Scan for the cell matching the given text and deliver its (X, Y) coordinate at center. 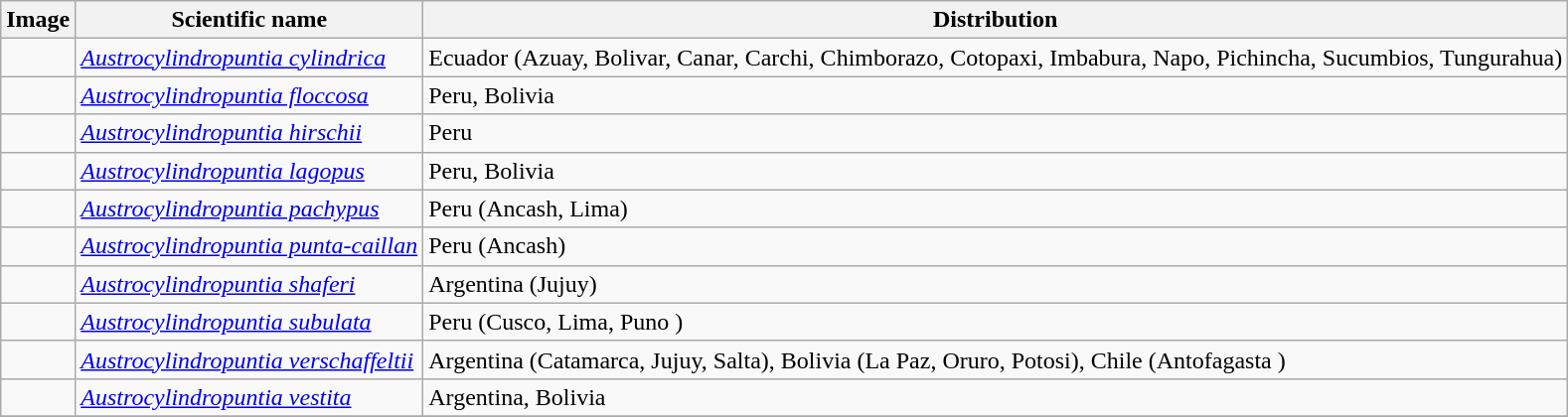
Austrocylindropuntia cylindrica (249, 58)
Argentina, Bolivia (996, 397)
Distribution (996, 20)
Argentina (Catamarca, Jujuy, Salta), Bolivia (La Paz, Oruro, Potosi), Chile (Antofagasta ) (996, 359)
Ecuador (Azuay, Bolivar, Canar, Carchi, Chimborazo, Cotopaxi, Imbabura, Napo, Pichincha, Sucumbios, Tungurahua) (996, 58)
Austrocylindropuntia floccosa (249, 95)
Peru (Cusco, Lima, Puno ) (996, 322)
Austrocylindropuntia hirschii (249, 133)
Austrocylindropuntia verschaffeltii (249, 359)
Argentina (Jujuy) (996, 284)
Image (38, 20)
Austrocylindropuntia pachypus (249, 208)
Austrocylindropuntia vestita (249, 397)
Austrocylindropuntia lagopus (249, 171)
Peru (Ancash, Lima) (996, 208)
Peru (996, 133)
Austrocylindropuntia punta-caillan (249, 246)
Austrocylindropuntia subulata (249, 322)
Austrocylindropuntia shaferi (249, 284)
Scientific name (249, 20)
Peru (Ancash) (996, 246)
